Detect which cell encompasses the target text, then output its (X, Y) center coordinate. 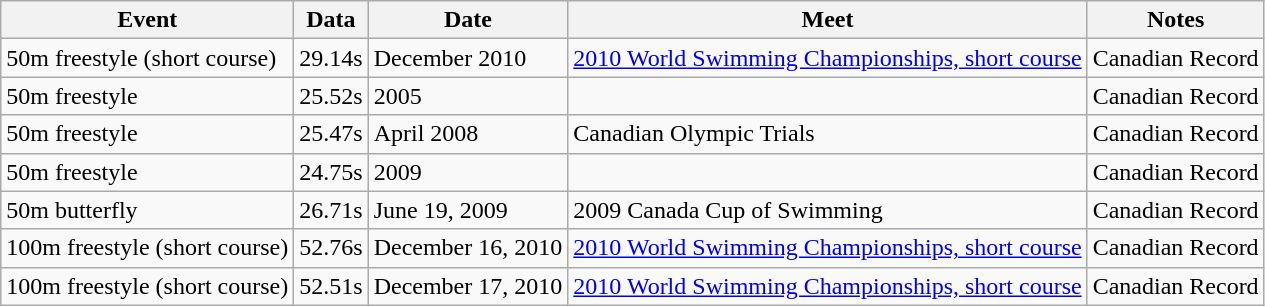
52.51s (331, 286)
2009 (468, 172)
25.47s (331, 134)
26.71s (331, 210)
24.75s (331, 172)
Notes (1176, 20)
Canadian Olympic Trials (828, 134)
December 16, 2010 (468, 248)
29.14s (331, 58)
2005 (468, 96)
Event (148, 20)
50m freestyle (short course) (148, 58)
April 2008 (468, 134)
50m butterfly (148, 210)
Data (331, 20)
Meet (828, 20)
2009 Canada Cup of Swimming (828, 210)
December 17, 2010 (468, 286)
25.52s (331, 96)
December 2010 (468, 58)
June 19, 2009 (468, 210)
Date (468, 20)
52.76s (331, 248)
